Output the [X, Y] coordinate of the center of the cell containing the given text.  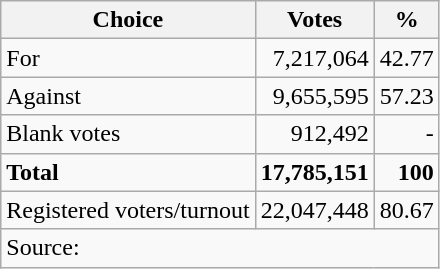
For [128, 58]
17,785,151 [314, 172]
22,047,448 [314, 210]
Total [128, 172]
Votes [314, 20]
80.67 [406, 210]
Registered voters/turnout [128, 210]
Against [128, 96]
Choice [128, 20]
% [406, 20]
7,217,064 [314, 58]
- [406, 134]
42.77 [406, 58]
Source: [220, 248]
57.23 [406, 96]
Blank votes [128, 134]
912,492 [314, 134]
100 [406, 172]
9,655,595 [314, 96]
